Search for the cell housing the specified text and yield its (x, y) center coordinate. 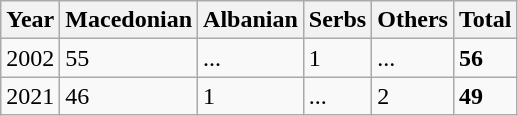
49 (485, 96)
55 (129, 58)
Others (413, 20)
Serbs (337, 20)
Year (30, 20)
Macedonian (129, 20)
Albanian (251, 20)
46 (129, 96)
2 (413, 96)
2021 (30, 96)
Total (485, 20)
2002 (30, 58)
56 (485, 58)
